Output the (X, Y) coordinate of the center of the cell containing the given text.  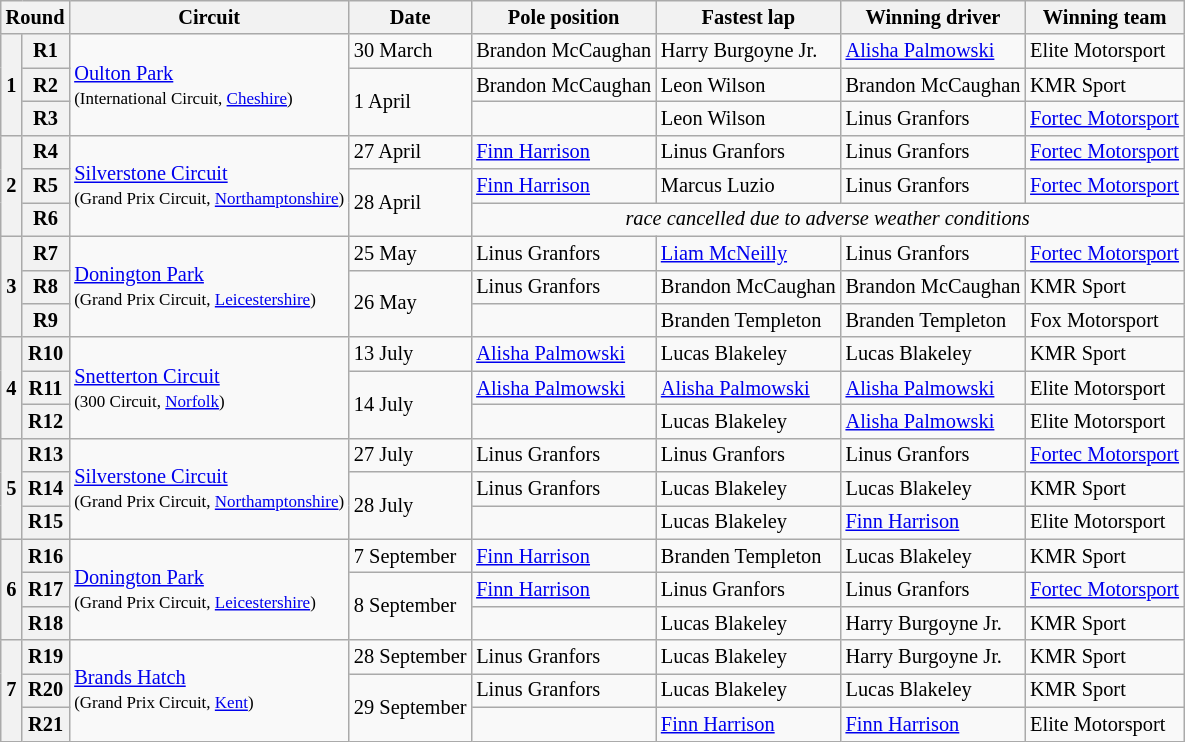
R3 (46, 118)
Pole position (564, 17)
30 March (410, 51)
4 (12, 388)
7 (12, 690)
5 (12, 488)
1 April (410, 102)
27 July (410, 455)
Date (410, 17)
R17 (46, 589)
Fox Motorsport (1104, 320)
1 (12, 84)
R13 (46, 455)
R14 (46, 489)
28 July (410, 506)
Winning driver (934, 17)
2 (12, 186)
R6 (46, 219)
Round (36, 17)
7 September (410, 556)
Liam McNeilly (748, 253)
R18 (46, 623)
6 (12, 590)
Winning team (1104, 17)
R19 (46, 657)
R10 (46, 354)
R4 (46, 152)
Fastest lap (748, 17)
Snetterton Circuit(300 Circuit, Norfolk) (209, 388)
Marcus Luzio (748, 186)
Brands Hatch(Grand Prix Circuit, Kent) (209, 690)
27 April (410, 152)
R20 (46, 690)
R15 (46, 522)
R1 (46, 51)
13 July (410, 354)
R11 (46, 388)
25 May (410, 253)
R8 (46, 287)
26 May (410, 304)
R21 (46, 724)
race cancelled due to adverse weather conditions (828, 219)
8 September (410, 606)
28 April (410, 202)
Oulton Park(International Circuit, Cheshire) (209, 84)
28 September (410, 657)
R7 (46, 253)
R16 (46, 556)
R2 (46, 85)
3 (12, 286)
29 September (410, 706)
14 July (410, 404)
Circuit (209, 17)
R12 (46, 421)
R9 (46, 320)
R5 (46, 186)
